Provide the [x, y] coordinate of the cell's center where the given text is located.  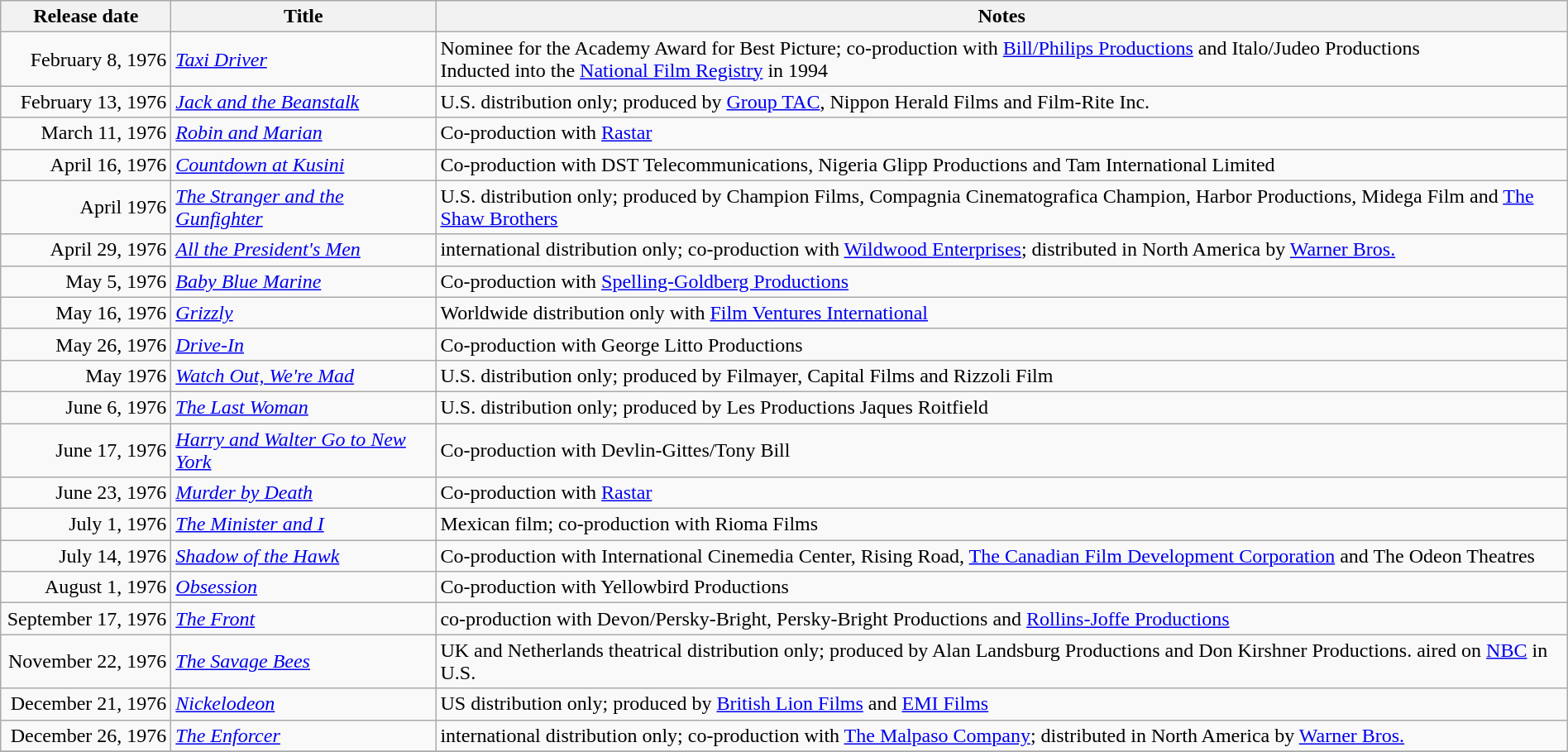
April 29, 1976 [86, 250]
Robin and Marian [304, 133]
Countdown at Kusini [304, 165]
UK and Netherlands theatrical distribution only; produced by Alan Landsburg Productions and Don Kirshner Productions. aired on NBC in U.S. [1002, 662]
Obsession [304, 587]
April 1976 [86, 207]
Co-production with International Cinemedia Center, Rising Road, The Canadian Film Development Corporation and The Odeon Theatres [1002, 556]
Co-production with Spelling-Goldberg Productions [1002, 281]
April 16, 1976 [86, 165]
Title [304, 17]
Release date [86, 17]
May 5, 1976 [86, 281]
July 14, 1976 [86, 556]
The Enforcer [304, 735]
Harry and Walter Go to New York [304, 450]
Baby Blue Marine [304, 281]
Notes [1002, 17]
Shadow of the Hawk [304, 556]
U.S. distribution only; produced by Filmayer, Capital Films and Rizzoli Film [1002, 376]
September 17, 1976 [86, 619]
June 6, 1976 [86, 407]
July 1, 1976 [86, 524]
March 11, 1976 [86, 133]
US distribution only; produced by British Lion Films and EMI Films [1002, 704]
Taxi Driver [304, 60]
May 1976 [86, 376]
Mexican film; co-production with Rioma Films [1002, 524]
international distribution only; co-production with Wildwood Enterprises; distributed in North America by Warner Bros. [1002, 250]
Jack and the Beanstalk [304, 102]
December 26, 1976 [86, 735]
December 21, 1976 [86, 704]
November 22, 1976 [86, 662]
Watch Out, We're Mad [304, 376]
U.S. distribution only; produced by Les Productions Jaques Roitfield [1002, 407]
All the President's Men [304, 250]
Co-production with DST Telecommunications, Nigeria Glipp Productions and Tam International Limited [1002, 165]
Nickelodeon [304, 704]
Drive-In [304, 344]
co-production with Devon/Persky-Bright, Persky-Bright Productions and Rollins-Joffe Productions [1002, 619]
The Last Woman [304, 407]
The Front [304, 619]
U.S. distribution only; produced by Champion Films, Compagnia Cinematografica Champion, Harbor Productions, Midega Film and The Shaw Brothers [1002, 207]
June 17, 1976 [86, 450]
February 8, 1976 [86, 60]
Grizzly [304, 313]
The Savage Bees [304, 662]
international distribution only; co-production with The Malpaso Company; distributed in North America by Warner Bros. [1002, 735]
Murder by Death [304, 493]
Co-production with George Litto Productions [1002, 344]
June 23, 1976 [86, 493]
The Stranger and the Gunfighter [304, 207]
Co-production with Devlin-Gittes/Tony Bill [1002, 450]
Co-production with Yellowbird Productions [1002, 587]
August 1, 1976 [86, 587]
Worldwide distribution only with Film Ventures International [1002, 313]
February 13, 1976 [86, 102]
May 16, 1976 [86, 313]
May 26, 1976 [86, 344]
The Minister and I [304, 524]
U.S. distribution only; produced by Group TAC, Nippon Herald Films and Film-Rite Inc. [1002, 102]
